Capture the cell that displays the provided text and extract its [X, Y] central coordinate. 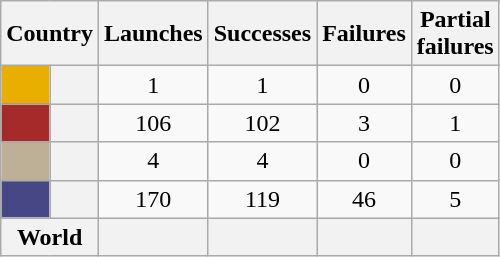
World [50, 237]
106 [153, 123]
Launches [153, 34]
Failures [364, 34]
119 [262, 199]
46 [364, 199]
102 [262, 123]
170 [153, 199]
3 [364, 123]
5 [455, 199]
Successes [262, 34]
Country [50, 34]
Partialfailures [455, 34]
